Return the [x, y] coordinate for the center point of the cell that contains the specified text.  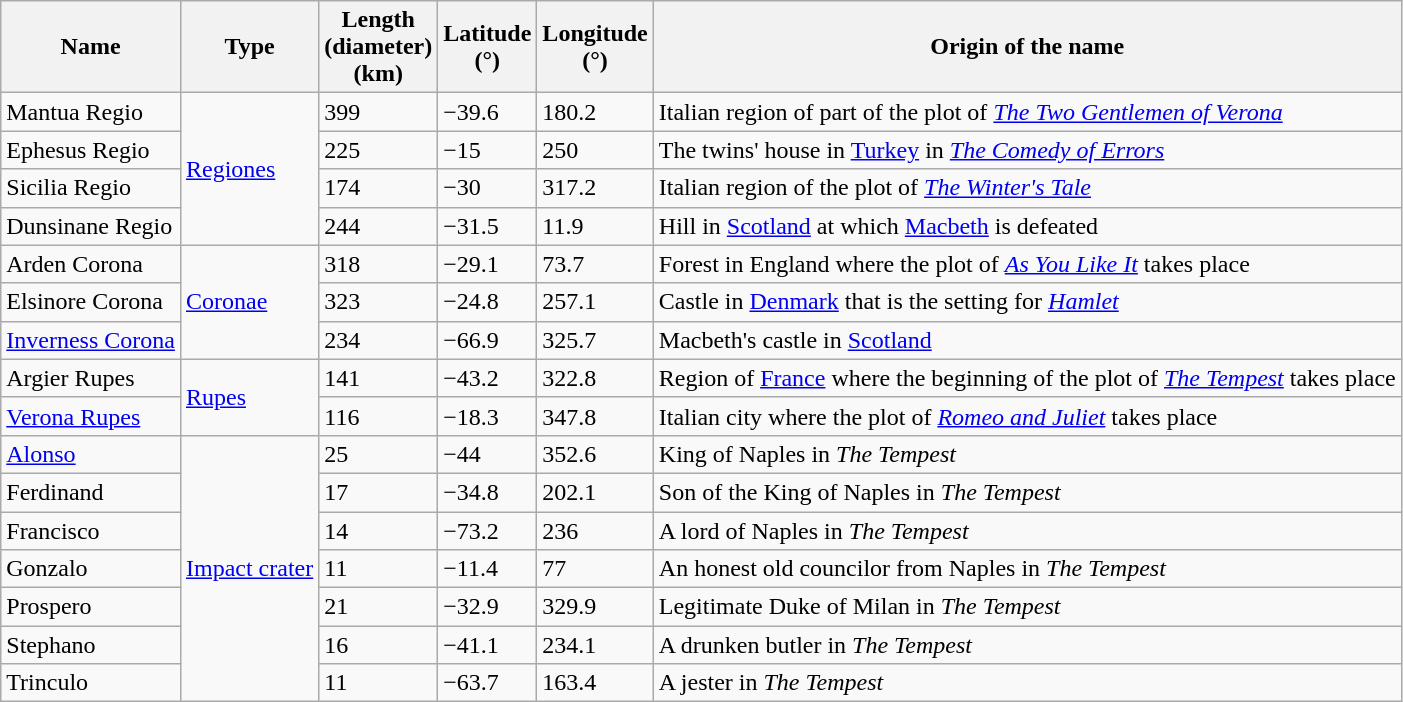
Latitude(°) [488, 47]
Longitude(°) [595, 47]
Son of the King of Naples in The Tempest [1027, 492]
77 [595, 569]
225 [378, 150]
Length(diameter)(km) [378, 47]
21 [378, 607]
−29.1 [488, 264]
−15 [488, 150]
347.8 [595, 416]
16 [378, 645]
Stephano [91, 645]
25 [378, 454]
Gonzalo [91, 569]
Ephesus Regio [91, 150]
Italian region of part of the plot of The Two Gentlemen of Verona [1027, 112]
A drunken butler in The Tempest [1027, 645]
180.2 [595, 112]
318 [378, 264]
−34.8 [488, 492]
−31.5 [488, 226]
Dunsinane Regio [91, 226]
Coronae [249, 302]
234 [378, 340]
Ferdinand [91, 492]
Trinculo [91, 683]
329.9 [595, 607]
−11.4 [488, 569]
236 [595, 531]
Type [249, 47]
322.8 [595, 378]
Verona Rupes [91, 416]
The twins' house in Turkey in The Comedy of Errors [1027, 150]
Region of France where the beginning of the plot of The Tempest takes place [1027, 378]
163.4 [595, 683]
−39.6 [488, 112]
Forest in England where the plot of As You Like It takes place [1027, 264]
399 [378, 112]
Arden Corona [91, 264]
−41.1 [488, 645]
Prospero [91, 607]
Origin of the name [1027, 47]
Legitimate Duke of Milan in The Tempest [1027, 607]
Rupes [249, 397]
73.7 [595, 264]
Inverness Corona [91, 340]
Italian city where the plot of Romeo and Juliet takes place [1027, 416]
−63.7 [488, 683]
257.1 [595, 302]
Italian region of the plot of The Winter's Tale [1027, 188]
An honest old councilor from Naples in The Tempest [1027, 569]
A lord of Naples in The Tempest [1027, 531]
Hill in Scotland at which Macbeth is defeated [1027, 226]
116 [378, 416]
Regiones [249, 169]
141 [378, 378]
Alonso [91, 454]
−24.8 [488, 302]
−66.9 [488, 340]
325.7 [595, 340]
11.9 [595, 226]
−44 [488, 454]
17 [378, 492]
−32.9 [488, 607]
323 [378, 302]
−18.3 [488, 416]
King of Naples in The Tempest [1027, 454]
Argier Rupes [91, 378]
352.6 [595, 454]
A jester in The Tempest [1027, 683]
317.2 [595, 188]
−73.2 [488, 531]
Francisco [91, 531]
Sicilia Regio [91, 188]
Impact crater [249, 568]
250 [595, 150]
174 [378, 188]
Mantua Regio [91, 112]
244 [378, 226]
202.1 [595, 492]
−30 [488, 188]
Elsinore Corona [91, 302]
234.1 [595, 645]
−43.2 [488, 378]
14 [378, 531]
Macbeth's castle in Scotland [1027, 340]
Name [91, 47]
Castle in Denmark that is the setting for Hamlet [1027, 302]
